Determine the [X, Y] coordinate at the center of the cell enclosing the given text.  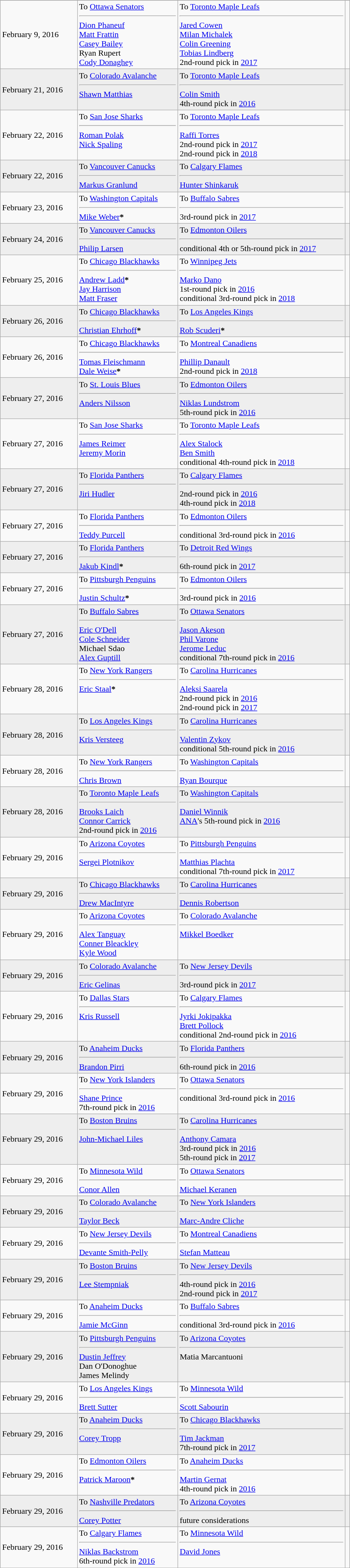
To Pittsburgh Penguins Dustin JeffreyDan O'DonoghueJames Melindy [128, 1357]
To Colorado Avalanche Mikkel Boedker [261, 934]
To New York Islanders Marc-Andre Cliche [261, 1212]
To Anaheim Ducks Corey Tropp [128, 1434]
To Edmonton Oilers Patrick Maroon* [128, 1475]
To Florida Panthers Jiri Hudler [128, 489]
To Boston Bruins John-Michael Liles [128, 1139]
To Chicago Blackhawks Tim Jackman7th-round pick in 2017 [261, 1434]
To Anaheim Ducks Brandon Pirri [128, 1057]
To Detroit Red Wings 6th-round pick in 2017 [261, 557]
To Montreal Canadiens Stefan Matteau [261, 1243]
To Colorado Avalanche Shawn Matthias [128, 89]
To Florida Panthers Teddy Purcell [128, 526]
To Colorado Avalanche Eric Gelinas [128, 975]
To Calgary Flames Niklas Backstrom6th-round pick in 2016 [128, 1547]
To Calgary Flames 2nd-round pick in 20164th-round pick in 2018 [261, 489]
To Vancouver Canucks Philip Larsen [128, 239]
To Dallas Stars Kris Russell [128, 1016]
To Winnipeg Jets Marko Dano1st-round pick in 2016conditional 3rd-round pick in 2018 [261, 280]
To Colorado Avalanche Taylor Beck [128, 1212]
To Ottawa Senators conditional 3rd-round pick in 2016 [261, 1093]
To New York Rangers Eric Staal* [128, 689]
February 21, 2016 [39, 89]
To Nashville Predators Corey Potter [128, 1511]
To Washington Capitals Mike Weber* [128, 208]
To Montreal Canadiens Phillip Danault2nd-round pick in 2018 [261, 357]
To Washington Capitals Daniel WinnikANA's 5th-round pick in 2016 [261, 812]
To Anaheim Ducks Jamie McGinn [128, 1316]
To Toronto Maple Leafs Alex StalockBen Smithconditional 4th-round pick in 2018 [261, 444]
To Ottawa Senators Jason AkesonPhil VaroneJerome Leducconditional 7th-round pick in 2016 [261, 634]
February 23, 2016 [39, 208]
To New York Rangers Chris Brown [128, 771]
To Minnesota Wild David Jones [261, 1547]
To San Jose Sharks Roman PolakNick Spaling [128, 135]
To Calgary Flames Hunter Shinkaruk [261, 176]
To Buffalo Sabres conditional 3rd-round pick in 2016 [261, 1316]
To Buffalo Sabres Eric O'DellCole SchneiderMichael SdaoAlex Guptill [128, 634]
To Boston Bruins Lee Stempniak [128, 1279]
To New York Islanders Shane Prince7th-round pick in 2016 [128, 1093]
To Edmonton Oilers 3rd-round pick in 2016 [261, 589]
To Carolina Hurricanes Dennis Robertson [261, 894]
To Toronto Maple Leafs Colin Smith4th-round pick in 2016 [261, 89]
To Toronto Maple Leafs Raffi Torres2nd-round pick in 20172nd-round pick in 2018 [261, 135]
To Arizona Coyotes future considerations [261, 1511]
To Chicago Blackhawks Drew MacIntyre [128, 894]
To Calgary Flames Jyrki JokipakkaBrett Pollockconditional 2nd-round pick in 2016 [261, 1016]
To Toronto Maple Leafs Jared CowenMilan MichalekColin GreeningTobias Lindberg2nd-round pick in 2017 [261, 35]
To Arizona Coyotes Matia Marcantuoni [261, 1357]
February 9, 2016 [39, 35]
To Edmonton Oilers Niklas Lundstrom5th-round pick in 2016 [261, 398]
February 25, 2016 [39, 280]
To San Jose Sharks James ReimerJeremy Morin [128, 444]
To Vancouver Canucks Markus Granlund [128, 176]
To Los Angeles Kings Rob Scuderi* [261, 321]
To Anaheim Ducks Martin Gernat4th-round pick in 2016 [261, 1475]
To Florida Panthers Jakub Kindl* [128, 557]
To Los Angeles Kings Kris Versteeg [128, 735]
To Chicago Blackhawks Andrew Ladd*Jay HarrisonMatt Fraser [128, 280]
To Minnesota Wild Conor Allen [128, 1180]
To Ottawa Senators Dion PhaneufMatt FrattinCasey BaileyRyan RupertCody Donaghey [128, 35]
To Arizona Coyotes Sergei Plotnikov [128, 858]
To Carolina Hurricanes Aleksi Saarela2nd-round pick in 20162nd-round pick in 2017 [261, 689]
To New Jersey Devils 3rd-round pick in 2017 [261, 975]
To Washington Capitals Ryan Bourque [261, 771]
To Arizona Coyotes Alex TanguayConner BleackleyKyle Wood [128, 934]
To Edmonton Oilers conditional 3rd-round pick in 2016 [261, 526]
To St. Louis Blues Anders Nilsson [128, 398]
To Los Angeles Kings Brett Sutter [128, 1398]
To New Jersey Devils Devante Smith-Pelly [128, 1243]
To Minnesota Wild Scott Sabourin [261, 1398]
To Toronto Maple Leafs Brooks LaichConnor Carrick2nd-round pick in 2016 [128, 812]
To Chicago Blackhawks Christian Ehrhoff* [128, 321]
To Buffalo Sabres 3rd-round pick in 2017 [261, 208]
To Carolina Hurricanes Anthony Camara3rd-round pick in 20165th-round pick in 2017 [261, 1139]
February 24, 2016 [39, 239]
To Pittsburgh Penguins Matthias Plachtaconditional 7th-round pick in 2017 [261, 858]
To New Jersey Devils 4th-round pick in 20162nd-round pick in 2017 [261, 1279]
To Edmonton Oilers conditional 4th or 5th-round pick in 2017 [261, 239]
To Florida Panthers 6th-round pick in 2016 [261, 1057]
To Carolina Hurricanes Valentin Zykovconditional 5th-round pick in 2016 [261, 735]
To Chicago Blackhawks Tomas FleischmannDale Weise* [128, 357]
To Ottawa Senators Michael Keranen [261, 1180]
To Pittsburgh Penguins Justin Schultz* [128, 589]
